From the cell containing the given text, extract its center point as [X, Y] coordinate. 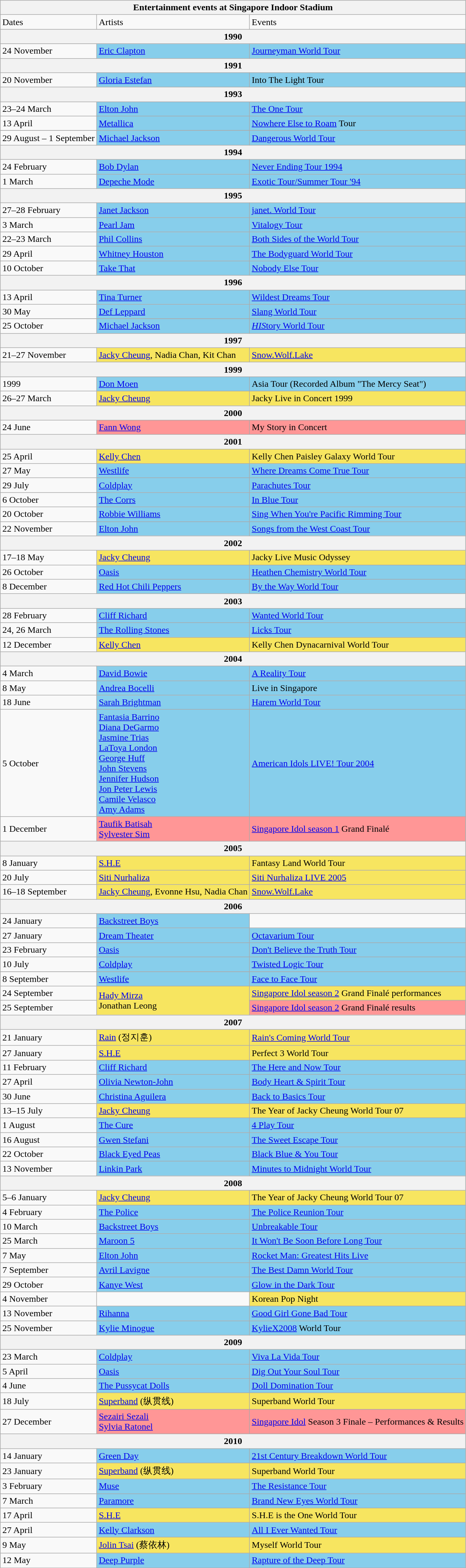
It Won't Be Soon Before Long Tour [358, 1241]
Metallica [173, 123]
Sarah Brightman [173, 702]
Both Sides of the World Tour [358, 239]
10 October [49, 268]
Muse [173, 1486]
Dangerous World Tour [358, 138]
2002 [233, 543]
Vitalogy Tour [358, 225]
16 August [49, 1140]
Kanye West [173, 1284]
29 April [49, 254]
The Resistance Tour [358, 1486]
Minutes to Midnight World Tour [358, 1169]
1991 [233, 65]
Rihanna [173, 1313]
Into The Light Tour [358, 80]
Nobody Else Tour [358, 268]
janet. World Tour [358, 210]
13–15 July [49, 1111]
Janet Jackson [173, 210]
1995 [233, 196]
20 October [49, 514]
Where Dreams Come True Tour [358, 471]
29 October [49, 1284]
Pearl Jam [173, 225]
Never Ending Tour 1994 [358, 167]
Twisted Logic Tour [358, 964]
Unbreakable Tour [358, 1226]
25 October [49, 326]
20 November [49, 80]
Depeche Mode [173, 181]
3 February [49, 1486]
24 November [49, 51]
Rapture of the Deep Tour [358, 1560]
Exotic Tour/Summer Tour '94 [358, 181]
Eric Clapton [173, 51]
Good Girl Gone Bad Tour [358, 1313]
27 December [49, 1422]
23 March [49, 1357]
Heathen Chemistry World Tour [358, 572]
7 May [49, 1255]
Tina Turner [173, 297]
The Pussycat Dolls [173, 1386]
Back to Basics Tour [358, 1096]
4 February [49, 1212]
Singapore Idol Season 3 Finale – Performances & Results [358, 1422]
Events [358, 22]
2001 [233, 442]
Black Eyed Peas [173, 1154]
Christina Aguilera [173, 1096]
Dream Theater [173, 935]
Paramore [173, 1501]
23 February [49, 950]
Jolin Tsai (蔡依林) [173, 1545]
Jacky Live in Concert 1999 [358, 398]
3 March [49, 225]
Entertainment events at Singapore Indoor Stadium [233, 8]
Body Heart & Spirit Tour [358, 1082]
Andrea Bocelli [173, 688]
The Cure [173, 1125]
Korean Pop Night [358, 1299]
25 April [49, 456]
Journeyman World Tour [358, 51]
Gwen Stefani [173, 1140]
Rain's Coming World Tour [358, 1037]
Maroon 5 [173, 1241]
The Best Damn World Tour [358, 1270]
25 November [49, 1328]
Taufik BatisahSylvester Sim [173, 829]
Doll Domination Tour [358, 1386]
8 May [49, 688]
4 March [49, 674]
Singapore Idol season 2 Grand Finalé performances [358, 993]
22–23 March [49, 239]
22 November [49, 529]
Dates [49, 22]
23 January [49, 1471]
KylieX2008 World Tour [358, 1328]
1993 [233, 94]
2010 [233, 1441]
American Idols LIVE! Tour 2004 [358, 763]
Sezairi SezaliSylvia Ratonel [173, 1422]
Singapore Idol season 2 Grand Finalé results [358, 1008]
8 January [49, 863]
8 September [49, 979]
2003 [233, 601]
Green Day [173, 1455]
24 June [49, 427]
Avril Lavigne [173, 1270]
Live in Singapore [358, 688]
17–18 May [49, 558]
The Sweet Escape Tour [358, 1140]
11 February [49, 1067]
Glow in the Dark Tour [358, 1284]
18 June [49, 702]
The Police [173, 1212]
Fantasia BarrinoDiana DeGarmoJasmine TriasLaToya LondonGeorge HuffJohn StevensJennifer HudsonJon Peter LewisCamile VelascoAmy Adams [173, 763]
7 March [49, 1501]
26 October [49, 572]
21 January [49, 1037]
Rain (정지훈) [173, 1037]
Hady MirzaJonathan Leong [173, 1001]
Octavarium Tour [358, 935]
2005 [233, 848]
A Reality Tour [358, 674]
1994 [233, 152]
24 February [49, 167]
1990 [233, 37]
30 May [49, 311]
Jacky Live Music Odyssey [358, 558]
2007 [233, 1022]
6 October [49, 500]
16–18 September [49, 892]
2006 [233, 906]
2000 [233, 413]
5 October [49, 763]
My Story in Concert [358, 427]
Jacky Cheung, Nadia Chan, Kit Chan [173, 355]
7 September [49, 1270]
18 July [49, 1401]
Wanted World Tour [358, 615]
27–28 February [49, 210]
Viva La Vida Tour [358, 1357]
Parachutes Tour [358, 485]
Myself World Tour [358, 1545]
Harem World Tour [358, 702]
Rocket Man: Greatest Hits Live [358, 1255]
Fann Wong [173, 427]
The Here and Now Tour [358, 1067]
All I Ever Wanted Tour [358, 1530]
Def Leppard [173, 311]
1997 [233, 340]
24, 26 March [49, 630]
29 August – 1 September [49, 138]
27 May [49, 471]
Robbie Williams [173, 514]
Deep Purple [173, 1560]
21–27 November [49, 355]
24 September [49, 993]
14 January [49, 1455]
4 June [49, 1386]
30 June [49, 1096]
The One Tour [358, 109]
Slang World Tour [358, 311]
Linkin Park [173, 1169]
Don Moen [173, 384]
1996 [233, 283]
Kelly Chen Dynacarnival World Tour [358, 645]
28 February [49, 615]
David Bowie [173, 674]
Siti Nurhaliza [173, 877]
Bob Dylan [173, 167]
Face to Face Tour [358, 979]
4 Play Tour [358, 1125]
Red Hot Chili Peppers [173, 586]
Phil Collins [173, 239]
2009 [233, 1342]
Perfect 3 World Tour [358, 1053]
26–27 March [49, 398]
S.H.E is the One World Tour [358, 1515]
2004 [233, 659]
22 October [49, 1154]
21st Century Breakdown World Tour [358, 1455]
1 December [49, 829]
Jacky Cheung, Evonne Hsu, Nadia Chan [173, 892]
Kylie Minogue [173, 1328]
The Bodyguard World Tour [358, 254]
24 January [49, 921]
Whitney Houston [173, 254]
The Rolling Stones [173, 630]
23–24 March [49, 109]
Fantasy Land World Tour [358, 863]
Songs from the West Coast Tour [358, 529]
Olivia Newton-John [173, 1082]
17 April [49, 1515]
The Police Reunion Tour [358, 1212]
Nowhere Else to Roam Tour [358, 123]
Asia Tour (Recorded Album "The Mercy Seat") [358, 384]
Wildest Dreams Tour [358, 297]
By the Way World Tour [358, 586]
20 July [49, 877]
Black Blue & You Tour [358, 1154]
25 September [49, 1008]
10 July [49, 964]
5–6 January [49, 1198]
Licks Tour [358, 630]
Kelly Chen Paisley Galaxy World Tour [358, 456]
5 April [49, 1371]
12 May [49, 1560]
The Corrs [173, 500]
1 March [49, 181]
Gloria Estefan [173, 80]
Don't Believe the Truth Tour [358, 950]
4 November [49, 1299]
HIStory World Tour [358, 326]
Singapore Idol season 1 Grand Finalé [358, 829]
9 May [49, 1545]
10 March [49, 1226]
2008 [233, 1183]
Take That [173, 268]
Dig Out Your Soul Tour [358, 1371]
Artists [173, 22]
Siti Nurhaliza LIVE 2005 [358, 877]
Brand New Eyes World Tour [358, 1501]
1 August [49, 1125]
8 December [49, 586]
Sing When You're Pacific Rimming Tour [358, 514]
In Blue Tour [358, 500]
Kelly Clarkson [173, 1530]
25 March [49, 1241]
29 July [49, 485]
12 December [49, 645]
